Scan for the cell matching the given text and deliver its [x, y] coordinate at center. 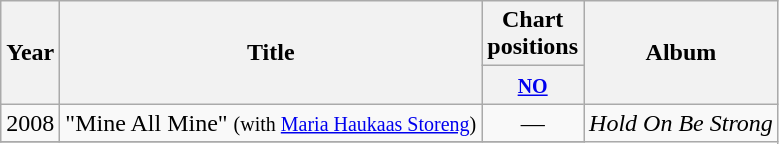
"Mine All Mine" (with Maria Haukaas Storeng) [271, 123]
— [533, 123]
2008 [30, 123]
Title [271, 52]
Album [682, 52]
Year [30, 52]
Chart positions [533, 34]
NO [533, 85]
Hold On Be Strong [682, 123]
